For the text-containing cell, return its midpoint in [X, Y] coordinate format. 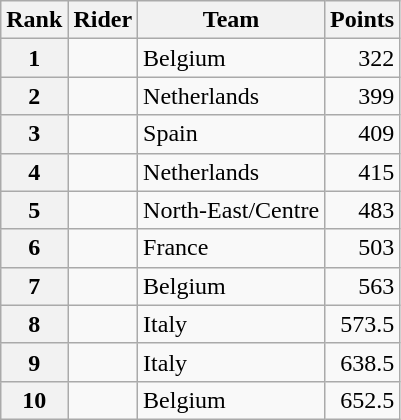
8 [34, 324]
652.5 [362, 400]
573.5 [362, 324]
563 [362, 286]
Team [232, 20]
Points [362, 20]
415 [362, 172]
409 [362, 134]
7 [34, 286]
6 [34, 248]
503 [362, 248]
2 [34, 96]
France [232, 248]
10 [34, 400]
Spain [232, 134]
5 [34, 210]
322 [362, 58]
3 [34, 134]
399 [362, 96]
1 [34, 58]
483 [362, 210]
4 [34, 172]
Rider [103, 20]
Rank [34, 20]
North-East/Centre [232, 210]
638.5 [362, 362]
9 [34, 362]
